Provide the [X, Y] coordinate of the cell's center where the given text is located.  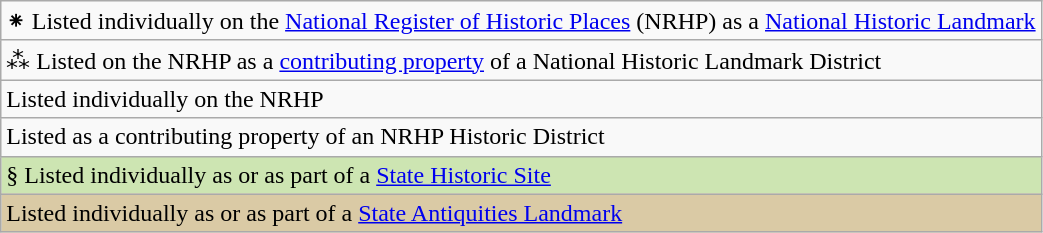
Listed as a contributing property of an NRHP Historic District [521, 137]
⁂ Listed on the NRHP as a contributing property of a National Historic Landmark District [521, 60]
Listed individually as or as part of a State Antiquities Landmark [521, 213]
Listed individually on the NRHP [521, 99]
⁕ Listed individually on the National Register of Historic Places (NRHP) as a National Historic Landmark [521, 21]
§ Listed individually as or as part of a State Historic Site [521, 175]
